Find where the given text appears and provide that cell's center as [x, y] coordinate. 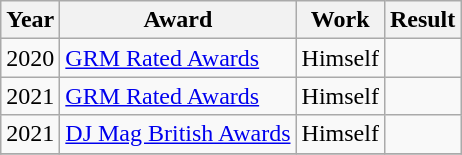
Year [30, 20]
2020 [30, 58]
Result [422, 20]
DJ Mag British Awards [178, 134]
Award [178, 20]
Work [340, 20]
